Return the [x, y] coordinate for the center point of the cell that contains the specified text.  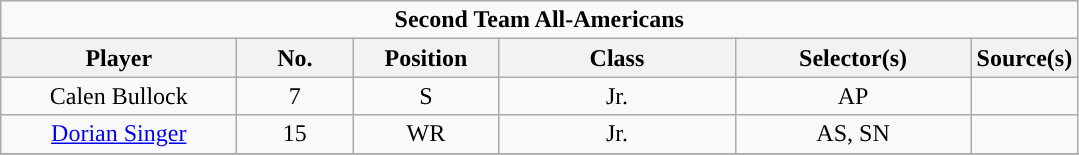
WR [426, 134]
Second Team All-Americans [540, 20]
No. [295, 58]
Player [119, 58]
AP [853, 96]
S [426, 96]
Selector(s) [853, 58]
Position [426, 58]
AS, SN [853, 134]
Class [617, 58]
15 [295, 134]
Calen Bullock [119, 96]
7 [295, 96]
Dorian Singer [119, 134]
Source(s) [1024, 58]
